Search for the cell housing the specified text and yield its (X, Y) center coordinate. 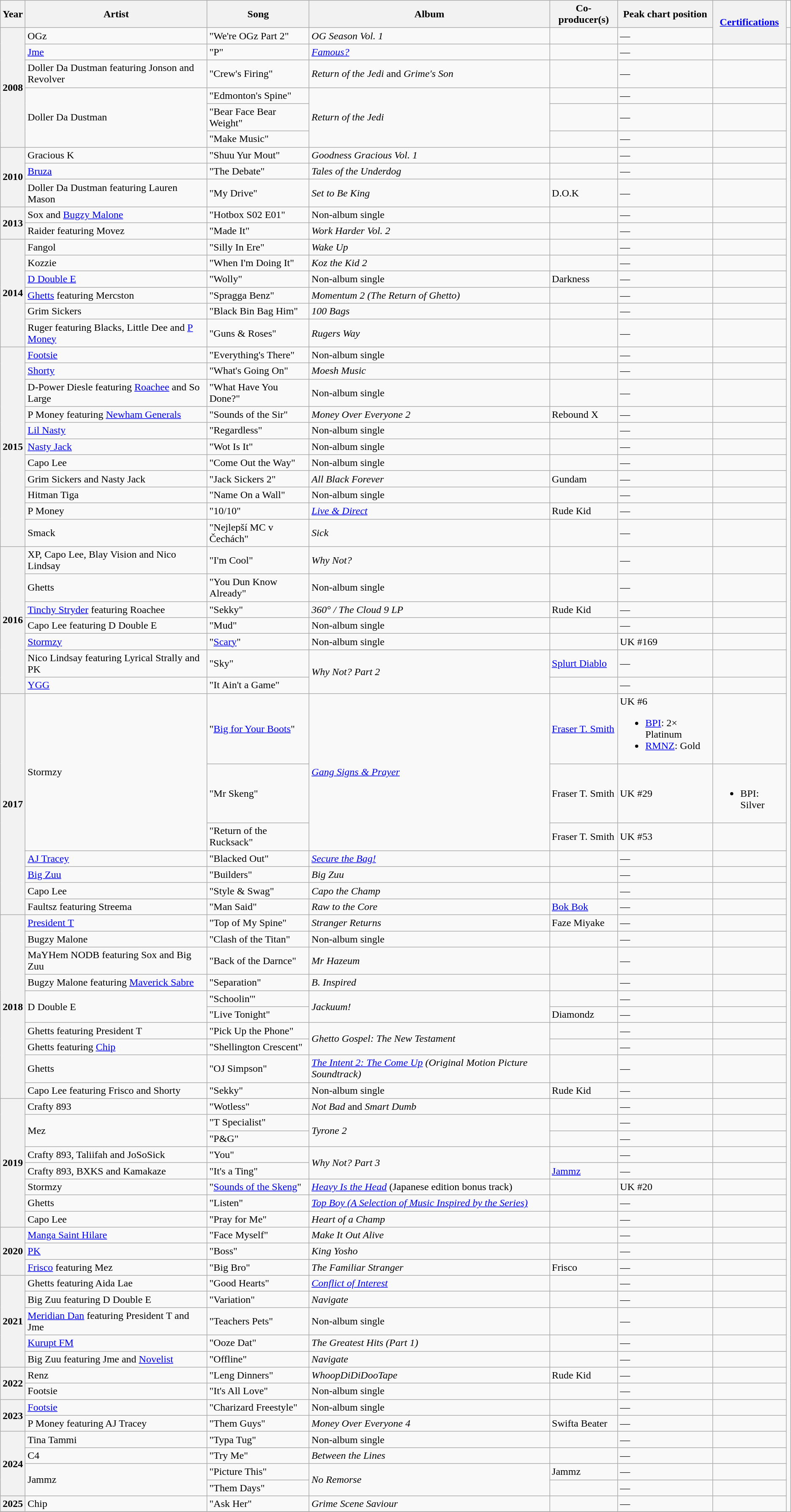
Crafty 893 (116, 1106)
Return of the Jedi (429, 117)
Ghetto Gospel: The New Testament (429, 1039)
2014 (13, 293)
Rugers Way (429, 333)
"You Dun Know Already" (258, 588)
Mr Hazeum (429, 961)
"Bear Face Bear Weight" (258, 117)
Faze Miyake (584, 923)
"I'm Cool" (258, 560)
"Ask Her" (258, 1504)
D-Power Diesle featuring Roachee and So Large (116, 393)
"The Debate" (258, 171)
Song (258, 14)
"Ooze Dat" (258, 1343)
Doller Da Dustman (116, 117)
Faultsz featuring Streema (116, 907)
"P" (258, 52)
OG Season Vol. 1 (429, 36)
"Typa Tug" (258, 1439)
Peak chart position (665, 14)
Hitman Tiga (116, 495)
Kurupt FM (116, 1343)
The Intent 2: The Come Up (Original Motion Picture Soundtrack) (429, 1069)
"What Have You Done?" (258, 393)
Jackuum! (429, 1007)
Grim Sickers and Nasty Jack (116, 479)
Artist (116, 14)
WhoopDiDiDooTape (429, 1375)
Doller Da Dustman featuring Jonson and Revolver (116, 74)
"It Ain't a Game" (258, 685)
"Wotless" (258, 1106)
Grim Sickers (116, 311)
Diamondz (584, 1015)
Gang Signs & Prayer (429, 772)
2013 (13, 223)
"Leng Dinners" (258, 1375)
"Face Myself" (258, 1235)
Secure the Bag! (429, 858)
Tinchy Stryder featuring Roachee (116, 610)
2016 (13, 620)
B. Inspired (429, 983)
"Big for Your Boots" (258, 728)
2010 (13, 177)
Splurt Diablo (584, 663)
Bugzy Malone featuring Maverick Sabre (116, 983)
2024 (13, 1463)
Certifications (750, 22)
XP, Capo Lee, Blay Vision and Nico Lindsay (116, 560)
The Familiar Stranger (429, 1267)
Nasty Jack (116, 447)
UK #20 (665, 1187)
Manga Saint Hilare (116, 1235)
Frisco featuring Mez (116, 1267)
Ghetts featuring Mercston (116, 295)
Ruger featuring Blacks, Little Dee and P Money (116, 333)
"10/10" (258, 511)
"Sounds of the Sir" (258, 414)
"Try Me" (258, 1455)
UK #53 (665, 836)
Money Over Everyone 4 (429, 1423)
Koz the Kid 2 (429, 263)
Jme (116, 52)
Renz (116, 1375)
"Scary" (258, 642)
Sick (429, 532)
"We're OGz Part 2" (258, 36)
"P&G" (258, 1139)
Why Not? Part 3 (429, 1163)
Tina Tammi (116, 1439)
Co-producer(s) (584, 14)
Doller Da Dustman featuring Lauren Mason (116, 193)
2008 (13, 87)
President T (116, 923)
"Charizard Freestyle" (258, 1407)
"Jack Sickers 2" (258, 479)
"Pray for Me" (258, 1219)
"Spragga Benz" (258, 295)
Fangol (116, 247)
"Sounds of the Skeng" (258, 1187)
"Them Days" (258, 1487)
Heavy Is the Head (Japanese edition bonus track) (429, 1187)
"Made It" (258, 231)
Bruza (116, 171)
Tyrone 2 (429, 1131)
Make It Out Alive (429, 1235)
2015 (13, 447)
AJ Tracey (116, 858)
Chip (116, 1504)
Mez (116, 1131)
D.O.K (584, 193)
"Mud" (258, 626)
Top Boy (A Selection of Music Inspired by the Series) (429, 1203)
Work Harder Vol. 2 (429, 231)
"Style & Swag" (258, 891)
2025 (13, 1504)
King Yosho (429, 1251)
P Money featuring AJ Tracey (116, 1423)
"It's All Love" (258, 1391)
Stranger Returns (429, 923)
All Black Forever (429, 479)
Nico Lindsay featuring Lyrical Strally and PK (116, 663)
Swifta Beater (584, 1423)
"Regardless" (258, 430)
"Everything's There" (258, 355)
"Top of My Spine" (258, 923)
Why Not? (429, 560)
Ghetts featuring President T (116, 1031)
P Money featuring Newham Generals (116, 414)
PK (116, 1251)
"When I'm Doing It" (258, 263)
"Mr Skeng" (258, 793)
"Them Guys" (258, 1423)
"Man Said" (258, 907)
MaYHem NODB featuring Sox and Big Zuu (116, 961)
Rebound X (584, 414)
Live & Direct (429, 511)
Meridian Dan featuring President T and Jme (116, 1321)
Conflict of Interest (429, 1283)
Why Not? Part 2 (429, 672)
Bugzy Malone (116, 939)
"Teachers Pets" (258, 1321)
Shorty (116, 371)
"Black Bin Bag Him" (258, 311)
Gracious K (116, 155)
"Schoolin'" (258, 999)
No Remorse (429, 1479)
"Guns & Roses" (258, 333)
Crafty 893, BXKS and Kamakaze (116, 1171)
Grime Scene Saviour (429, 1504)
"My Drive" (258, 193)
Return of the Jedi and Grime's Son (429, 74)
Sox and Bugzy Malone (116, 215)
"Shellington Crescent" (258, 1047)
"Nejlepší MC v Čechách" (258, 532)
"Good Hearts" (258, 1283)
"Builders" (258, 875)
Set to Be King (429, 193)
"Blacked Out" (258, 858)
Smack (116, 532)
Money Over Everyone 2 (429, 414)
C4 (116, 1455)
Lil Nasty (116, 430)
"Come Out the Way" (258, 463)
"Variation" (258, 1300)
"Silly In Ere" (258, 247)
"Offline" (258, 1359)
Gundam (584, 479)
Moesh Music (429, 371)
"Separation" (258, 983)
Capo Lee featuring Frisco and Shorty (116, 1090)
Darkness (584, 279)
P Money (116, 511)
Kozzie (116, 263)
"Sky" (258, 663)
Heart of a Champ (429, 1219)
"Big Bro" (258, 1267)
"Hotbox S02 E01" (258, 215)
"Wot Is It" (258, 447)
"OJ Simpson" (258, 1069)
OGz (116, 36)
"Picture This" (258, 1471)
Big Zuu featuring D Double E (116, 1300)
"Pick Up the Phone" (258, 1031)
"Boss" (258, 1251)
UK #29 (665, 793)
UK #6BPI: 2× PlatinumRMNZ: Gold (665, 728)
Crafty 893, Taliifah and JoSoSick (116, 1155)
Tales of the Underdog (429, 171)
Capo Lee featuring D Double E (116, 626)
"Wolly" (258, 279)
"You" (258, 1155)
360° / The Cloud 9 LP (429, 610)
2019 (13, 1163)
2020 (13, 1251)
Famous? (429, 52)
Ghetts featuring Aida Lae (116, 1283)
Album (429, 14)
Big Zuu featuring Jme and Novelist (116, 1359)
Year (13, 14)
Not Bad and Smart Dumb (429, 1106)
100 Bags (429, 311)
Momentum 2 (The Return of Ghetto) (429, 295)
"Clash of the Titan" (258, 939)
"Back of the Darnce" (258, 961)
"It's a Ting" (258, 1171)
YGG (116, 685)
"Make Music" (258, 139)
BPI: Silver (750, 793)
"What's Going On" (258, 371)
"Live Tonight" (258, 1015)
2018 (13, 1006)
2023 (13, 1415)
Bok Bok (584, 907)
Frisco (584, 1267)
Between the Lines (429, 1455)
UK #169 (665, 642)
2022 (13, 1383)
Capo the Champ (429, 891)
Raw to the Core (429, 907)
"Edmonton's Spine" (258, 95)
2021 (13, 1321)
2017 (13, 804)
Goodness Gracious Vol. 1 (429, 155)
"Crew's Firing" (258, 74)
"Shuu Yur Mout" (258, 155)
"Name On a Wall" (258, 495)
Wake Up (429, 247)
Raider featuring Movez (116, 231)
Ghetts featuring Chip (116, 1047)
"Return of the Rucksack" (258, 836)
The Greatest Hits (Part 1) (429, 1343)
"T Specialist" (258, 1122)
"Listen" (258, 1203)
